Identify which cell holds the provided text, then report its [x, y] central coordinate. 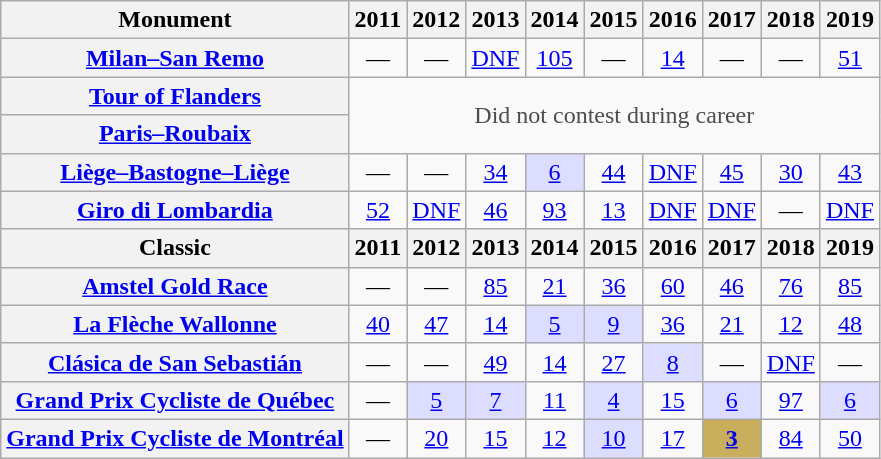
27 [614, 362]
9 [614, 324]
52 [378, 210]
10 [614, 438]
93 [554, 210]
34 [496, 172]
Grand Prix Cycliste de Montréal [175, 438]
11 [554, 400]
49 [496, 362]
7 [496, 400]
48 [850, 324]
47 [436, 324]
3 [732, 438]
51 [850, 58]
Did not contest during career [614, 115]
60 [672, 286]
4 [614, 400]
Clásica de San Sebastián [175, 362]
76 [790, 286]
84 [790, 438]
Grand Prix Cycliste de Québec [175, 400]
97 [790, 400]
La Flèche Wallonne [175, 324]
30 [790, 172]
Amstel Gold Race [175, 286]
Classic [175, 248]
13 [614, 210]
44 [614, 172]
Liège–Bastogne–Liège [175, 172]
17 [672, 438]
40 [378, 324]
45 [732, 172]
50 [850, 438]
8 [672, 362]
Monument [175, 20]
105 [554, 58]
43 [850, 172]
Giro di Lombardia [175, 210]
Milan–San Remo [175, 58]
Paris–Roubaix [175, 134]
Tour of Flanders [175, 96]
20 [436, 438]
